From the cell containing the given text, extract its center point as [x, y] coordinate. 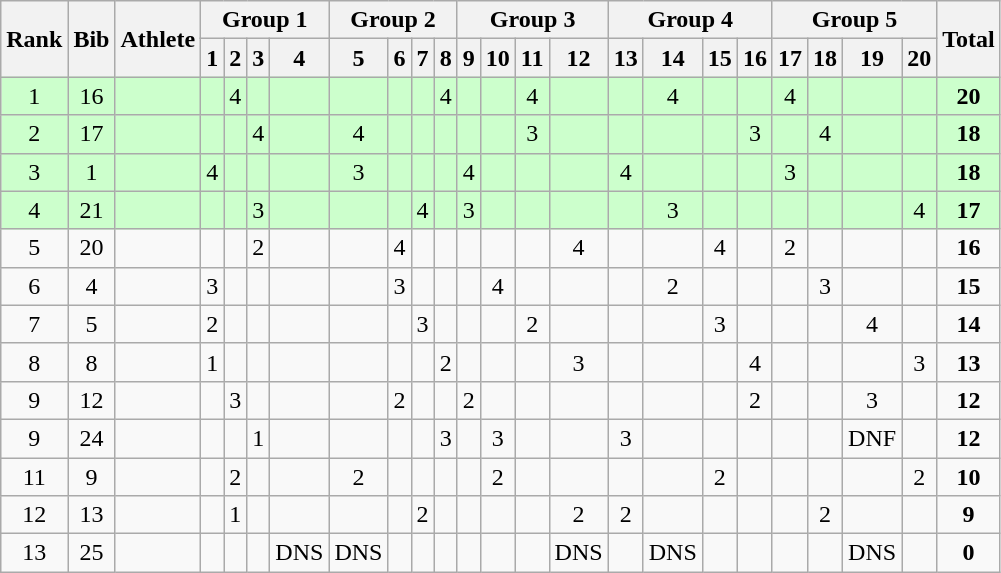
21 [92, 210]
19 [872, 58]
Group 4 [690, 20]
DNF [872, 438]
Bib [92, 39]
25 [92, 553]
Group 1 [265, 20]
Athlete [158, 39]
Rank [34, 39]
Total [969, 39]
Group 2 [393, 20]
24 [92, 438]
0 [969, 553]
Group 3 [532, 20]
Group 5 [854, 20]
